Return the (x, y) coordinate for the center point of the cell that contains the specified text.  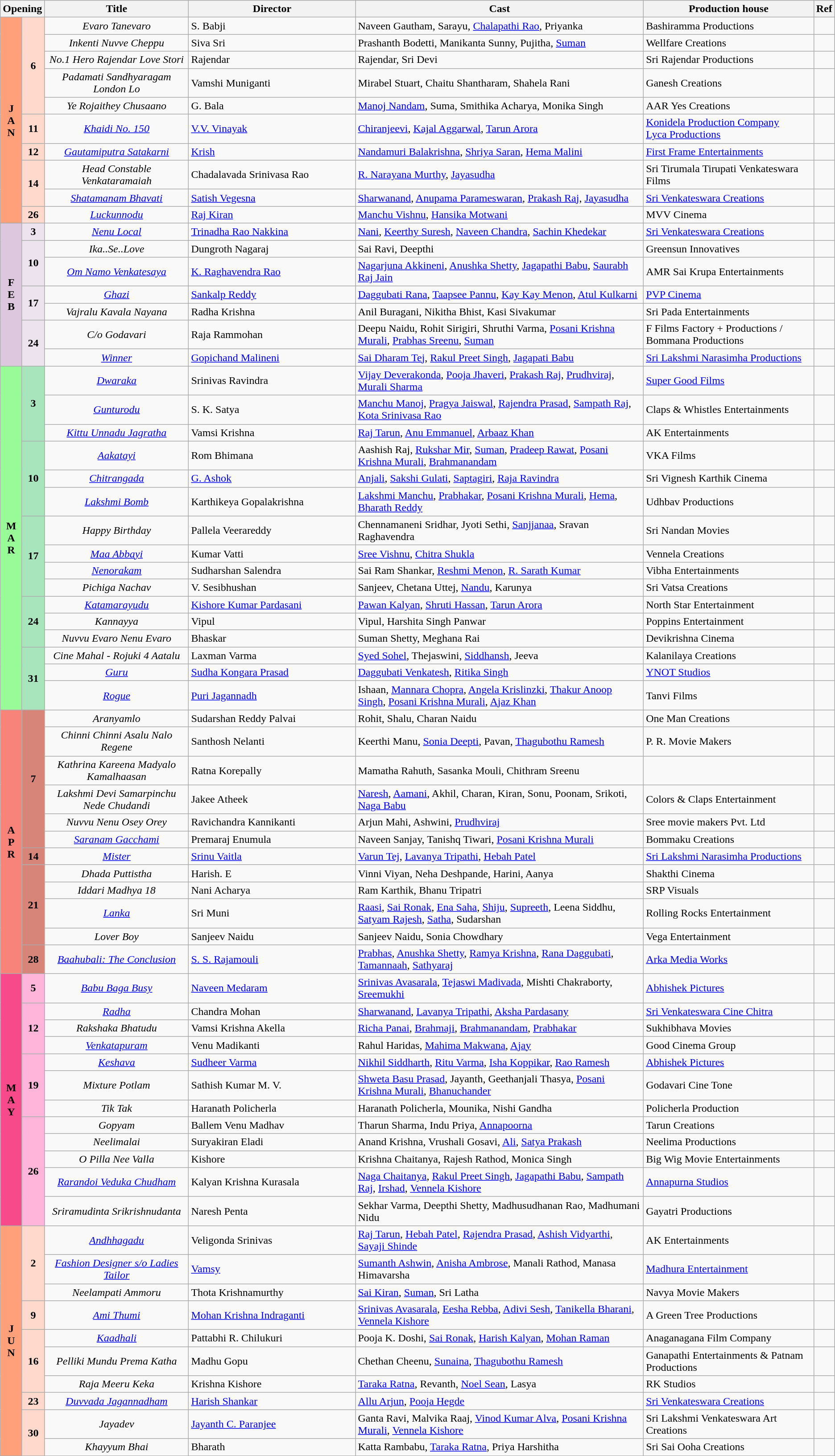
Chiranjeevi, Kajal Aggarwal, Tarun Arora (500, 128)
Sukhibhava Movies (729, 1028)
Sudarshan Reddy Palvai (272, 718)
Radha (117, 1011)
Fashion Designer s/o Ladies Tailor (117, 1269)
Tik Tak (117, 1108)
23 (33, 1401)
V.V. Vinayak (272, 128)
Rakshaka Bhatudu (117, 1028)
Vega Entertainment (729, 936)
Naveen Sanjay, Tanishq Tiwari, Posani Krishna Murali (500, 839)
Sudheer Varma (272, 1062)
Bharath (272, 1447)
Production house (729, 9)
APR (12, 842)
Sri Nandan Movies (729, 531)
Babu Baga Busy (117, 988)
Sanjeev Naidu, Sonia Chowdhary (500, 936)
Iddari Madhya 18 (117, 890)
Rogue (117, 696)
Sudharshan Salendra (272, 570)
Dwaraka (117, 381)
Vamshi Muniganti (272, 83)
Ref (824, 9)
Madhura Entertainment (729, 1269)
Karthikeya Gopalakrishna (272, 501)
Khaidi No. 150 (117, 128)
Tarun Creations (729, 1125)
Suryakiran Eladi (272, 1142)
Harish Shankar (272, 1401)
Deepu Naidu, Rohit Sirigiri, Shruthi Varma, Posani Krishna Murali, Prabhas Sreenu, Suman (500, 334)
Nenorakam (117, 570)
Ika..Se..Love (117, 248)
Chinni Chinni Asalu Nalo Regene (117, 741)
Nani Acharya (272, 890)
Duvvada Jagannadham (117, 1401)
Jayanth C. Paranjee (272, 1424)
Sri Venkateswara Cine Chitra (729, 1011)
Kishore (272, 1159)
Chennamaneni Sridhar, Jyoti Sethi, Sanjjanaa, Sravan Raghavendra (500, 531)
Rarandoi Veduka Chudham (117, 1182)
Pattabhi R. Chilukuri (272, 1338)
F Films Factory + Productions / Bommana Productions (729, 334)
Ganesh Creations (729, 83)
Sree Vishnu, Chitra Shukla (500, 553)
Arjun Mahi, Ashwini, Prudhviraj (500, 822)
Sai Ram Shankar, Reshmi Menon, R. Sarath Kumar (500, 570)
Vibha Entertainments (729, 570)
Title (117, 9)
Keshava (117, 1062)
Bashiramma Productions (729, 26)
Vamsy (272, 1269)
Godavari Cine Tone (729, 1085)
FEB (12, 294)
Daggubati Venkatesh, Ritika Singh (500, 672)
Mirabel Stuart, Chaitu Shantharam, Shahela Rani (500, 83)
Policherla Production (729, 1108)
Veligonda Srinivas (272, 1240)
Varun Tej, Lavanya Tripathi, Hebah Patel (500, 856)
Puri Jagannadh (272, 696)
Claps & Whistles Entertainments (729, 409)
Manchu Vishnu, Hansika Motwani (500, 214)
JAN (12, 120)
Aashish Raj, Rukshar Mir, Suman, Pradeep Rawat, Posani Krishna Murali, Brahmanandam (500, 456)
11 (33, 128)
P. R. Movie Makers (729, 741)
Nuvvu Nenu Osey Orey (117, 822)
Maa Abbayi (117, 553)
Tanvi Films (729, 696)
Suman Shetty, Meghana Rai (500, 639)
Kannayya (117, 622)
Guru (117, 672)
2 (33, 1263)
Sri Sai Ooha Creations (729, 1447)
One Man Creations (729, 718)
Chitrangada (117, 478)
Bhaskar (272, 639)
Sudha Kongara Prasad (272, 672)
A Green Tree Productions (729, 1316)
Lakshmi Devi Samarpinchu Nede Chudandi (117, 799)
Sharwanand, Lavanya Tripathi, Aksha Pardasany (500, 1011)
Haranath Policherla (272, 1108)
Dungroth Nagaraj (272, 248)
MVV Cinema (729, 214)
Trinadha Rao Nakkina (272, 231)
Good Cinema Group (729, 1045)
28 (33, 960)
Satish Vegesna (272, 198)
Rohit, Shalu, Charan Naidu (500, 718)
Lakshmi Bomb (117, 501)
Gautamiputra Satakarni (117, 152)
Raj Tarun, Hebah Patel, Rajendra Prasad, Ashish Vidyarthi, Sayaji Shinde (500, 1240)
Shweta Basu Prasad, Jayanth, Geethanjali Thasya, Posani Krishna Murali, Bhanuchander (500, 1085)
Shakthi Cinema (729, 873)
Ye Rojaithey Chusaano (117, 106)
Taraka Ratna, Revanth, Noel Sean, Lasya (500, 1384)
Sharwanand, Anupama Parameswaran, Prakash Raj, Jayasudha (500, 198)
Sri Rajendar Productions (729, 60)
Srinu Vaitla (272, 856)
Baahubali: The Conclusion (117, 960)
Ravichandra Kannikanti (272, 822)
Khayyum Bhai (117, 1447)
Raasi, Sai Ronak, Ena Saha, Shiju, Supreeth, Leena Siddhu, Satyam Rajesh, Satha, Sudarshan (500, 913)
Krishna Chaitanya, Rajesh Rathod, Monica Singh (500, 1159)
Sri Pada Entertainments (729, 312)
Neelampati Ammoru (117, 1292)
Manoj Nandam, Suma, Smithika Acharya, Monika Singh (500, 106)
Ram Karthik, Bhanu Tripatri (500, 890)
Vamsi Krishna (272, 433)
Nuvvu Evaro Nenu Evaro (117, 639)
Ghazi (117, 295)
Mohan Krishna Indraganti (272, 1316)
Director (272, 9)
Srinivas Ravindra (272, 381)
Sekhar Varma, Deepthi Shetty, Madhusudhanan Rao, Madhumani Nidu (500, 1211)
Rajendar (272, 60)
Anjali, Sakshi Gulati, Saptagiri, Raja Ravindra (500, 478)
Prabhas, Anushka Shetty, Ramya Krishna, Rana Daggubati, Tamannaah, Sathyaraj (500, 960)
Tharun Sharma, Indu Priya, Annapoorna (500, 1125)
Sai Ravi, Deepthi (500, 248)
Sri Vignesh Karthik Cinema (729, 478)
Inkenti Nuvve Cheppu (117, 43)
Naveen Medaram (272, 988)
Bommaku Creations (729, 839)
Katamarayudu (117, 604)
Venu Madikanti (272, 1045)
Sri Vatsa Creations (729, 587)
16 (33, 1361)
Kittu Unnadu Jagratha (117, 433)
Vennela Creations (729, 553)
Rajendar, Sri Devi (500, 60)
21 (33, 904)
SRP Visuals (729, 890)
Super Good Films (729, 381)
Pooja K. Doshi, Sai Ronak, Harish Kalyan, Mohan Raman (500, 1338)
Rahul Haridas, Mahima Makwana, Ajay (500, 1045)
Kalanilaya Creations (729, 656)
AAR Yes Creations (729, 106)
7 (33, 779)
Anand Krishna, Vrushali Gosavi, Ali, Satya Prakash (500, 1142)
Raj Tarun, Anu Emmanuel, Arbaaz Khan (500, 433)
S. S. Rajamouli (272, 960)
Evaro Tanevaro (117, 26)
Pallela Veerareddy (272, 531)
Prashanth Bodetti, Manikanta Sunny, Pujitha, Suman (500, 43)
Sanjeev, Chetana Uttej, Nandu, Karunya (500, 587)
Vipul, Harshita Singh Panwar (500, 622)
Nenu Local (117, 231)
Chandra Mohan (272, 1011)
YNOT Studios (729, 672)
Aakatayi (117, 456)
Lanka (117, 913)
PVP Cinema (729, 295)
Ganta Ravi, Malvika Raaj, Vinod Kumar Alva, Posani Krishna Murali, Vennela Kishore (500, 1424)
MAY (12, 1100)
K. Raghavendra Rao (272, 272)
9 (33, 1316)
Thota Krishnamurthy (272, 1292)
Mamatha Rahuth, Sasanka Mouli, Chithram Sreenu (500, 771)
Cine Mahal - Rojuki 4 Aatalu (117, 656)
Naresh, Aamani, Akhil, Charan, Kiran, Sonu, Poonam, Srikoti, Naga Babu (500, 799)
VKA Films (729, 456)
Konidela Production Company Lyca Productions (729, 128)
Madhu Gopu (272, 1361)
Saranam Gacchami (117, 839)
Daggubati Rana, Taapsee Pannu, Kay Kay Menon, Atul Kulkarni (500, 295)
Richa Panai, Brahmaji, Brahmanandam, Prabhakar (500, 1028)
Arka Media Works (729, 960)
Neelima Productions (729, 1142)
Katta Rambabu, Taraka Ratna, Priya Harshitha (500, 1447)
Sri Muni (272, 913)
JUN (12, 1341)
Ganapathi Entertainments & Patnam Productions (729, 1361)
Venkatapuram (117, 1045)
Kalyan Krishna Kurasala (272, 1182)
Om Namo Venkatesaya (117, 272)
6 (33, 66)
Lakshmi Manchu, Prabhakar, Posani Krishna Murali, Hema, Bharath Reddy (500, 501)
Sree movie makers Pvt. Ltd (729, 822)
Ballem Venu Madhav (272, 1125)
Jakee Atheek (272, 799)
Sanjeev Naidu (272, 936)
Sai Dharam Tej, Rakul Preet Singh, Jagapati Babu (500, 358)
Syed Sohel, Thejaswini, Siddhansh, Jeeva (500, 656)
Raja Rammohan (272, 334)
Vamsi Krishna Akella (272, 1028)
Head Constable Venkataramaiah (117, 175)
Gunturodu (117, 409)
Harish. E (272, 873)
Sathish Kumar M. V. (272, 1085)
19 (33, 1085)
Keerthi Manu, Sonia Deepti, Pavan, Thagubothu Ramesh (500, 741)
Opening (22, 9)
Gayatri Productions (729, 1211)
Ishaan, Mannara Chopra, Angela Krislinzki, Thakur Anoop Singh, Posani Krishna Murali, Ajaz Khan (500, 696)
AMR Sai Krupa Entertainments (729, 272)
Vajralu Kavala Nayana (117, 312)
Big Wig Movie Entertainments (729, 1159)
Nikhil Siddharth, Ritu Varma, Isha Koppikar, Rao Ramesh (500, 1062)
Chadalavada Srinivasa Rao (272, 175)
Manchu Manoj, Pragya Jaiswal, Rajendra Prasad, Sampath Raj, Kota Srinivasa Rao (500, 409)
Gopyam (117, 1125)
G. Bala (272, 106)
Devikrishna Cinema (729, 639)
Nani, Keerthy Suresh, Naveen Chandra, Sachin Khedekar (500, 231)
5 (33, 988)
Premaraj Enumula (272, 839)
Luckunnodu (117, 214)
Vijay Deverakonda, Pooja Jhaveri, Prakash Raj, Prudhviraj, Murali Sharma (500, 381)
Aranyamlo (117, 718)
Padamati Sandhyaragam London Lo (117, 83)
MAR (12, 538)
Udhbav Productions (729, 501)
Poppins Entertainment (729, 622)
Haranath Policherla, Mounika, Nishi Gandha (500, 1108)
Kumar Vatti (272, 553)
No.1 Hero Rajendar Love Stori (117, 60)
Happy Birthday (117, 531)
Winner (117, 358)
Wellfare Creations (729, 43)
Jayadev (117, 1424)
Sri Lakshmi Venkateswara Art Creations (729, 1424)
Colors & Claps Entertainment (729, 799)
Allu Arjun, Pooja Hegde (500, 1401)
Rolling Rocks Entertainment (729, 913)
Anil Buragani, Nikitha Bhist, Kasi Sivakumar (500, 312)
Rom Bhimana (272, 456)
Sai Kiran, Suman, Sri Latha (500, 1292)
31 (33, 679)
Santhosh Nelanti (272, 741)
First Frame Entertainments (729, 152)
Naveen Gautham, Sarayu, Chalapathi Rao, Priyanka (500, 26)
Greensun Innovatives (729, 248)
Raja Meeru Keka (117, 1384)
Cast (500, 9)
Chethan Cheenu, Sunaina, Thagubothu Ramesh (500, 1361)
Neelimalai (117, 1142)
Annapurna Studios (729, 1182)
Lover Boy (117, 936)
Nandamuri Balakrishna, Shriya Saran, Hema Malini (500, 152)
North Star Entertainment (729, 604)
Raj Kiran (272, 214)
Siva Sri (272, 43)
Vipul (272, 622)
Nagarjuna Akkineni, Anushka Shetty, Jagapathi Babu, Saurabh Raj Jain (500, 272)
Naga Chaitanya, Rakul Preet Singh, Jagapathi Babu, Sampath Raj, Irshad, Vennela Kishore (500, 1182)
Mister (117, 856)
Kishore Kumar Pardasani (272, 604)
Ami Thumi (117, 1316)
Gopichand Malineni (272, 358)
Radha Krishna (272, 312)
C/o Godavari (117, 334)
Kathrina Kareena Madyalo Kamalhaasan (117, 771)
Srinivas Avasarala, Eesha Rebba, Adivi Sesh, Tanikella Bharani, Vennela Kishore (500, 1316)
Naresh Penta (272, 1211)
R. Narayana Murthy, Jayasudha (500, 175)
Pichiga Nachav (117, 587)
Sri Tirumala Tirupati Venkateswara Films (729, 175)
Pelliki Mundu Prema Katha (117, 1361)
Navya Movie Makers (729, 1292)
Shatamanam Bhavati (117, 198)
S. Babji (272, 26)
Srinivas Avasarala, Tejaswi Madivada, Mishti Chakraborty, Sreemukhi (500, 988)
G. Ashok (272, 478)
30 (33, 1432)
Vinni Viyan, Neha Deshpande, Harini, Aanya (500, 873)
O Pilla Nee Valla (117, 1159)
Sankalp Reddy (272, 295)
Pawan Kalyan, Shruti Hassan, Tarun Arora (500, 604)
Ratna Korepally (272, 771)
Krishna Kishore (272, 1384)
Sumanth Ashwin, Anisha Ambrose, Manali Rathod, Manasa Himavarsha (500, 1269)
S. K. Satya (272, 409)
Krish (272, 152)
RK Studios (729, 1384)
Dhada Puttistha (117, 873)
Sriramudinta Srikrishnudanta (117, 1211)
Andhhagadu (117, 1240)
Laxman Varma (272, 656)
Anaganagana Film Company (729, 1338)
Kaadhali (117, 1338)
Mixture Potlam (117, 1085)
V. Sesibhushan (272, 587)
